Determine the [X, Y] coordinate at the center of the cell enclosing the given text.  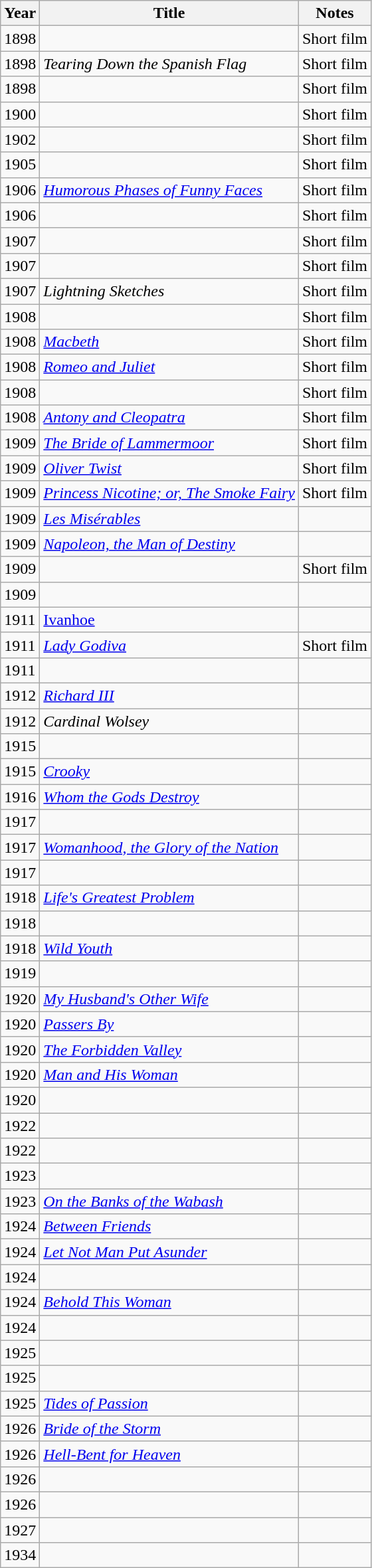
1916 [20, 797]
Title [169, 13]
Lady Godiva [169, 645]
1919 [20, 974]
Year [20, 13]
Life's Greatest Problem [169, 898]
My Husband's Other Wife [169, 999]
Between Friends [169, 1227]
Notes [335, 13]
Ivanhoe [169, 620]
Napoleon, the Man of Destiny [169, 544]
Humorous Phases of Funny Faces [169, 190]
The Bride of Lammermoor [169, 443]
Whom the Gods Destroy [169, 797]
Macbeth [169, 342]
Lightning Sketches [169, 291]
1927 [20, 1529]
Crooky [169, 772]
Tides of Passion [169, 1403]
Oliver Twist [169, 468]
Wild Youth [169, 948]
Les Misérables [169, 519]
Romeo and Juliet [169, 367]
Princess Nicotine; or, The Smoke Fairy [169, 493]
Man and His Woman [169, 1075]
Antony and Cleopatra [169, 418]
On the Banks of the Wabash [169, 1201]
Bride of the Storm [169, 1429]
The Forbidden Valley [169, 1049]
Womanhood, the Glory of the Nation [169, 847]
1934 [20, 1555]
Passers By [169, 1024]
Behold This Woman [169, 1302]
Tearing Down the Spanish Flag [169, 64]
Hell-Bent for Heaven [169, 1454]
Richard III [169, 695]
1900 [20, 114]
1902 [20, 139]
1905 [20, 165]
Cardinal Wolsey [169, 721]
Let Not Man Put Asunder [169, 1252]
